Pinpoint the cell where the given text exists, returning its [X, Y] midpoint coordinate. 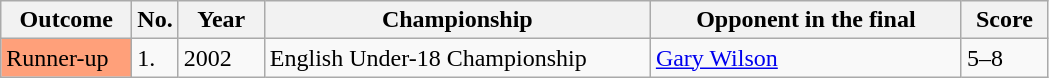
No. [155, 20]
Championship [457, 20]
Year [221, 20]
Runner-up [66, 58]
Opponent in the final [806, 20]
Outcome [66, 20]
Gary Wilson [806, 58]
1. [155, 58]
Score [1004, 20]
English Under-18 Championship [457, 58]
5–8 [1004, 58]
2002 [221, 58]
